Detect which cell encompasses the target text, then output its [x, y] center coordinate. 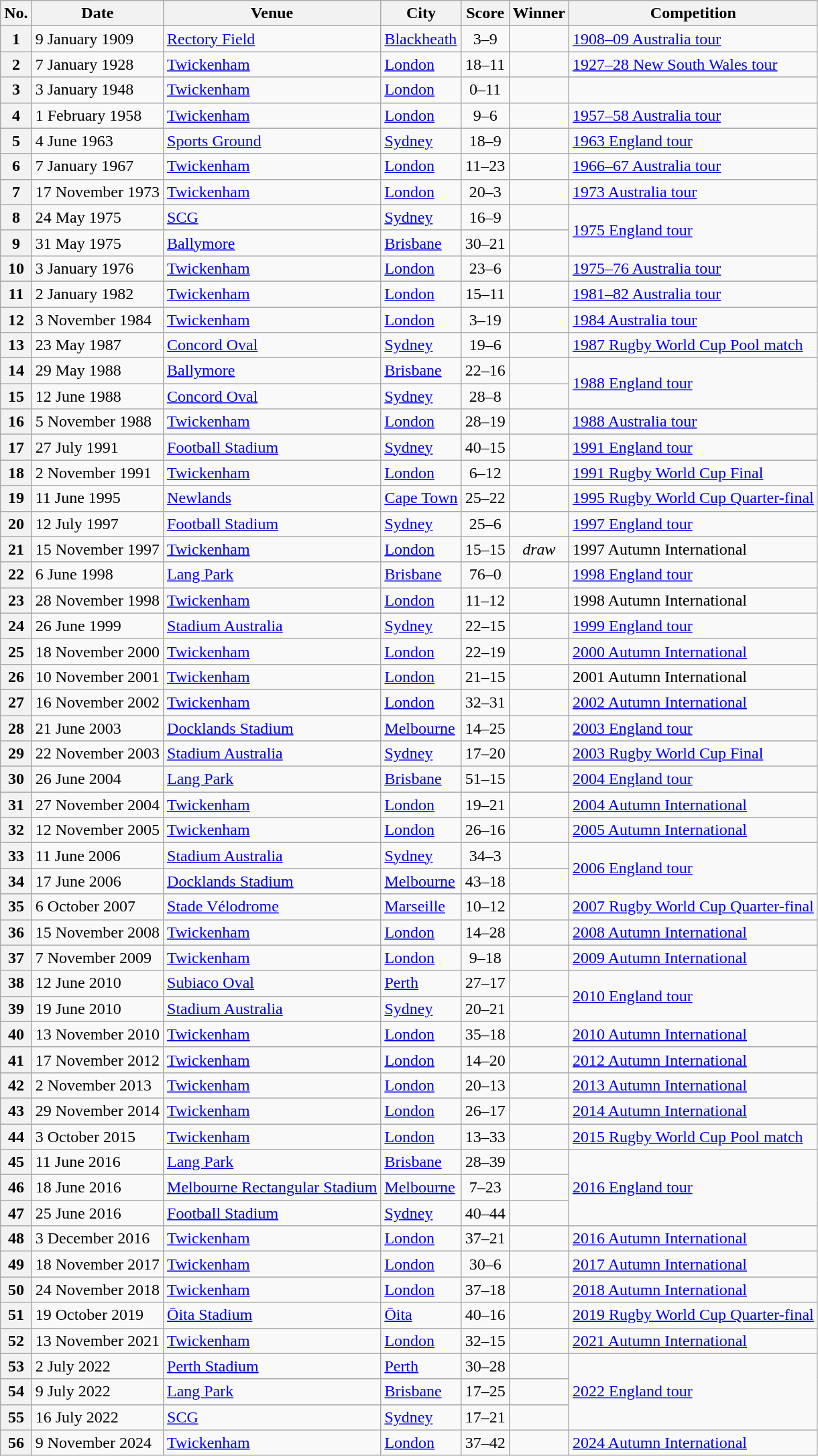
23 [16, 600]
2006 England tour [693, 869]
10–12 [485, 907]
54 [16, 1392]
7 January 1967 [97, 166]
1957–58 Australia tour [693, 115]
30–21 [485, 243]
1988 Australia tour [693, 422]
13 November 2021 [97, 1341]
45 [16, 1162]
No. [16, 13]
32–15 [485, 1341]
25 June 2016 [97, 1213]
2 November 2013 [97, 1085]
1 [16, 39]
6 June 1998 [97, 575]
Date [97, 13]
33 [16, 856]
12 [16, 320]
50 [16, 1290]
18 November 2017 [97, 1264]
1 February 1958 [97, 115]
21 [16, 549]
Rectory Field [272, 39]
12 June 1988 [97, 396]
15 November 2008 [97, 932]
24 May 1975 [97, 217]
11 June 2016 [97, 1162]
18–9 [485, 141]
6–12 [485, 473]
22 November 2003 [97, 754]
7 [16, 192]
1999 England tour [693, 626]
2014 Autumn International [693, 1111]
2002 Autumn International [693, 702]
48 [16, 1239]
15 [16, 396]
27 [16, 702]
11 June 1995 [97, 498]
7–23 [485, 1188]
31 [16, 805]
2004 Autumn International [693, 805]
40 [16, 1034]
2015 Rugby World Cup Pool match [693, 1137]
2003 Rugby World Cup Final [693, 754]
Ōita [421, 1315]
Competition [693, 13]
0–11 [485, 90]
37–42 [485, 1443]
24 November 2018 [97, 1290]
1991 England tour [693, 447]
16–9 [485, 217]
41 [16, 1060]
Score [485, 13]
15–15 [485, 549]
2017 Autumn International [693, 1264]
1997 England tour [693, 524]
21–15 [485, 677]
19–6 [485, 345]
1908–09 Australia tour [693, 39]
53 [16, 1366]
76–0 [485, 575]
22–15 [485, 626]
10 November 2001 [97, 677]
3 [16, 90]
20–3 [485, 192]
5 November 1988 [97, 422]
27–17 [485, 983]
City [421, 13]
2000 Autumn International [693, 651]
26 June 2004 [97, 779]
43–18 [485, 881]
1988 England tour [693, 384]
56 [16, 1443]
20–13 [485, 1085]
1998 England tour [693, 575]
draw [539, 549]
19 June 2010 [97, 1009]
29 May 1988 [97, 371]
Sports Ground [272, 141]
29 [16, 754]
31 May 1975 [97, 243]
17 June 2006 [97, 881]
4 [16, 115]
13 [16, 345]
12 July 1997 [97, 524]
19–21 [485, 805]
2024 Autumn International [693, 1443]
2 [16, 64]
29 November 2014 [97, 1111]
9–6 [485, 115]
15 November 1997 [97, 549]
35 [16, 907]
35–18 [485, 1034]
2 July 2022 [97, 1366]
2013 Autumn International [693, 1085]
37–18 [485, 1290]
2021 Autumn International [693, 1341]
9 January 1909 [97, 39]
Cape Town [421, 498]
16 July 2022 [97, 1417]
40–15 [485, 447]
49 [16, 1264]
38 [16, 983]
15–11 [485, 294]
25 [16, 651]
16 [16, 422]
2012 Autumn International [693, 1060]
40–16 [485, 1315]
Venue [272, 13]
5 [16, 141]
34–3 [485, 856]
26–17 [485, 1111]
3 January 1976 [97, 268]
52 [16, 1341]
19 [16, 498]
14–28 [485, 932]
2009 Autumn International [693, 958]
9 July 2022 [97, 1392]
1975–76 Australia tour [693, 268]
2004 England tour [693, 779]
12 June 2010 [97, 983]
51 [16, 1315]
28–39 [485, 1162]
1984 Australia tour [693, 320]
17 November 1973 [97, 192]
22 [16, 575]
13 November 2010 [97, 1034]
28 November 1998 [97, 600]
1975 England tour [693, 230]
11 [16, 294]
3 October 2015 [97, 1137]
27 July 1991 [97, 447]
10 [16, 268]
1991 Rugby World Cup Final [693, 473]
2008 Autumn International [693, 932]
2 January 1982 [97, 294]
1997 Autumn International [693, 549]
4 June 1963 [97, 141]
8 [16, 217]
2022 England tour [693, 1392]
9 November 2024 [97, 1443]
2010 England tour [693, 996]
Melbourne Rectangular Stadium [272, 1188]
25–22 [485, 498]
1966–67 Australia tour [693, 166]
Ōita Stadium [272, 1315]
25–6 [485, 524]
55 [16, 1417]
6 October 2007 [97, 907]
28–8 [485, 396]
Winner [539, 13]
19 October 2019 [97, 1315]
20 [16, 524]
2001 Autumn International [693, 677]
14–25 [485, 728]
23–6 [485, 268]
17–21 [485, 1417]
3–9 [485, 39]
34 [16, 881]
18 June 2016 [97, 1188]
2010 Autumn International [693, 1034]
1963 England tour [693, 141]
18–11 [485, 64]
16 November 2002 [97, 702]
2003 England tour [693, 728]
12 November 2005 [97, 830]
47 [16, 1213]
23 May 1987 [97, 345]
7 January 1928 [97, 64]
2016 Autumn International [693, 1239]
3–19 [485, 320]
17 [16, 447]
26 [16, 677]
Newlands [272, 498]
11 June 2006 [97, 856]
Blackheath [421, 39]
37 [16, 958]
37–21 [485, 1239]
3 December 2016 [97, 1239]
1973 Australia tour [693, 192]
22–16 [485, 371]
17–20 [485, 754]
3 January 1948 [97, 90]
7 November 2009 [97, 958]
42 [16, 1085]
21 June 2003 [97, 728]
30–28 [485, 1366]
17 November 2012 [97, 1060]
26–16 [485, 830]
1998 Autumn International [693, 600]
Marseille [421, 907]
24 [16, 626]
28–19 [485, 422]
36 [16, 932]
13–33 [485, 1137]
40–44 [485, 1213]
18 [16, 473]
9 [16, 243]
30–6 [485, 1264]
20–21 [485, 1009]
30 [16, 779]
2019 Rugby World Cup Quarter-final [693, 1315]
2018 Autumn International [693, 1290]
1987 Rugby World Cup Pool match [693, 345]
32 [16, 830]
1995 Rugby World Cup Quarter-final [693, 498]
2007 Rugby World Cup Quarter-final [693, 907]
Perth Stadium [272, 1366]
1927–28 New South Wales tour [693, 64]
39 [16, 1009]
2005 Autumn International [693, 830]
46 [16, 1188]
Subiaco Oval [272, 983]
11–12 [485, 600]
6 [16, 166]
43 [16, 1111]
44 [16, 1137]
14–20 [485, 1060]
17–25 [485, 1392]
32–31 [485, 702]
2016 England tour [693, 1188]
1981–82 Australia tour [693, 294]
28 [16, 728]
22–19 [485, 651]
11–23 [485, 166]
Stade Vélodrome [272, 907]
9–18 [485, 958]
27 November 2004 [97, 805]
14 [16, 371]
51–15 [485, 779]
2 November 1991 [97, 473]
26 June 1999 [97, 626]
3 November 1984 [97, 320]
18 November 2000 [97, 651]
